Detect which cell encompasses the target text, then output its [x, y] center coordinate. 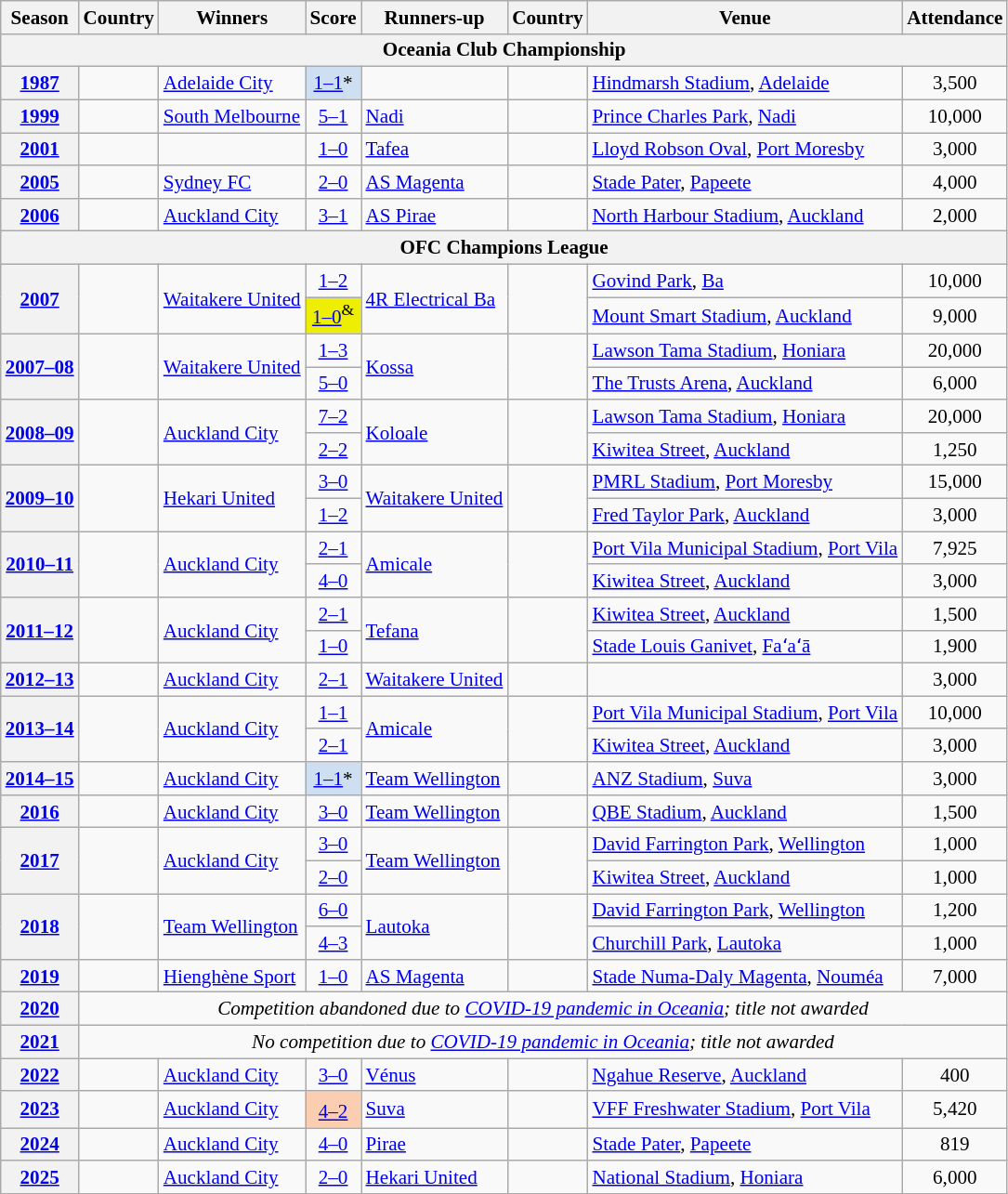
National Stadium, Honiara [745, 1176]
OFC Champions League [504, 247]
2021 [40, 1041]
1,200 [955, 911]
9,000 [955, 316]
South Melbourne [232, 115]
4,000 [955, 182]
819 [955, 1145]
Mount Smart Stadium, Auckland [745, 316]
2005 [40, 182]
Score [334, 17]
2,000 [955, 214]
Venue [745, 17]
2–2 [334, 450]
7,925 [955, 548]
15,000 [955, 481]
2019 [40, 976]
1–3 [334, 349]
400 [955, 1074]
2007 [40, 299]
2024 [40, 1145]
1,900 [955, 647]
Lloyd Robson Oval, Port Moresby [745, 149]
2012–13 [40, 680]
Pirae [435, 1145]
1987 [40, 84]
Competition abandoned due to COVID-19 pandemic in Oceania; title not awarded [543, 1009]
2014–15 [40, 779]
Tafea [435, 149]
Churchill Park, Lautoka [745, 942]
2008–09 [40, 433]
4–2 [334, 1109]
4R Electrical Ba [435, 299]
PMRL Stadium, Port Moresby [745, 481]
2025 [40, 1176]
2016 [40, 810]
3,500 [955, 84]
Hindmarsh Stadium, Adelaide [745, 84]
Hienghène Sport [232, 976]
2023 [40, 1109]
Kossa [435, 366]
Season [40, 17]
Nadi [435, 115]
Stade Numa-Daly Magenta, Nouméa [745, 976]
Suva [435, 1109]
7,000 [955, 976]
2010–11 [40, 565]
1–0& [334, 316]
5,420 [955, 1109]
No competition due to COVID-19 pandemic in Oceania; title not awarded [543, 1041]
Adelaide City [232, 84]
Koloale [435, 433]
2018 [40, 927]
2006 [40, 214]
VFF Freshwater Stadium, Port Vila [745, 1109]
Vénus [435, 1074]
AS Pirae [435, 214]
North Harbour Stadium, Auckland [745, 214]
2013–14 [40, 728]
7–2 [334, 416]
Govind Park, Ba [745, 281]
Winners [232, 17]
QBE Stadium, Auckland [745, 810]
2022 [40, 1074]
Oceania Club Championship [504, 50]
2001 [40, 149]
1999 [40, 115]
Tefana [435, 630]
The Trusts Arena, Auckland [745, 383]
2007–08 [40, 366]
ANZ Stadium, Suva [745, 779]
3–1 [334, 214]
Lautoka [435, 927]
1–1 [334, 712]
5–0 [334, 383]
2020 [40, 1009]
2011–12 [40, 630]
1,250 [955, 450]
Sydney FC [232, 182]
Prince Charles Park, Nadi [745, 115]
4–3 [334, 942]
Runners-up [435, 17]
2009–10 [40, 498]
Ngahue Reserve, Auckland [745, 1074]
5–1 [334, 115]
Stade Louis Ganivet, Faʻaʻā [745, 647]
6–0 [334, 911]
Attendance [955, 17]
Fred Taylor Park, Auckland [745, 515]
2017 [40, 860]
